Return the [x, y] coordinate for the center point of the cell that contains the specified text.  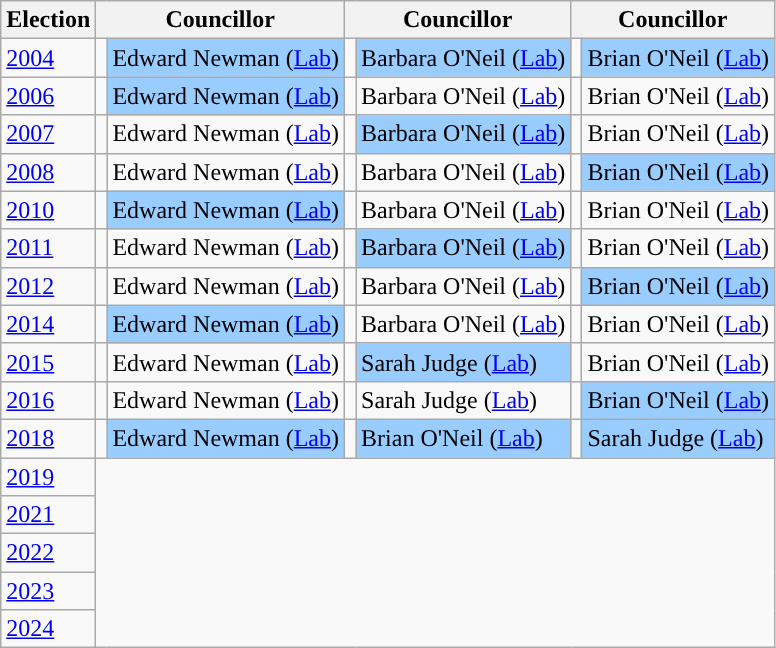
2012 [48, 286]
2008 [48, 172]
2015 [48, 362]
2004 [48, 58]
2024 [48, 629]
2019 [48, 477]
2016 [48, 400]
2006 [48, 96]
2011 [48, 248]
2023 [48, 591]
2007 [48, 134]
2018 [48, 438]
2021 [48, 515]
Election [48, 20]
2014 [48, 324]
2022 [48, 553]
2010 [48, 210]
